Extract the (X, Y) coordinate from the center of the cell holding the provided text.  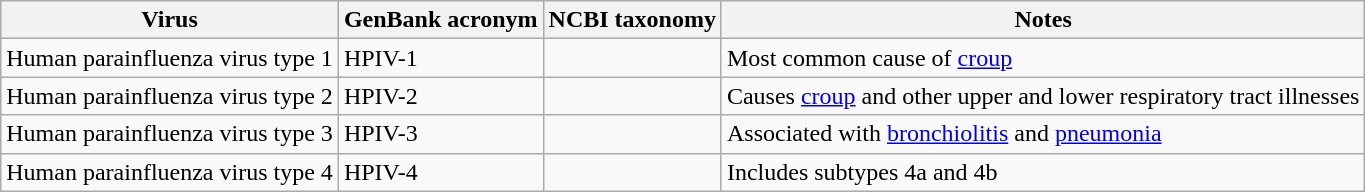
Includes subtypes 4a and 4b (1043, 172)
HPIV-4 (440, 172)
HPIV-2 (440, 96)
NCBI taxonomy (632, 20)
Most common cause of croup (1043, 58)
Human parainfluenza virus type 4 (170, 172)
Causes croup and other upper and lower respiratory tract illnesses (1043, 96)
Associated with bronchiolitis and pneumonia (1043, 134)
Virus (170, 20)
HPIV-3 (440, 134)
Human parainfluenza virus type 3 (170, 134)
Human parainfluenza virus type 1 (170, 58)
Human parainfluenza virus type 2 (170, 96)
GenBank acronym (440, 20)
Notes (1043, 20)
HPIV-1 (440, 58)
